Return [x, y] of the center of cell containing provided text 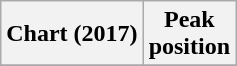
Peak position [189, 34]
Chart (2017) [72, 34]
